Scan for the cell matching the given text and deliver its (x, y) coordinate at center. 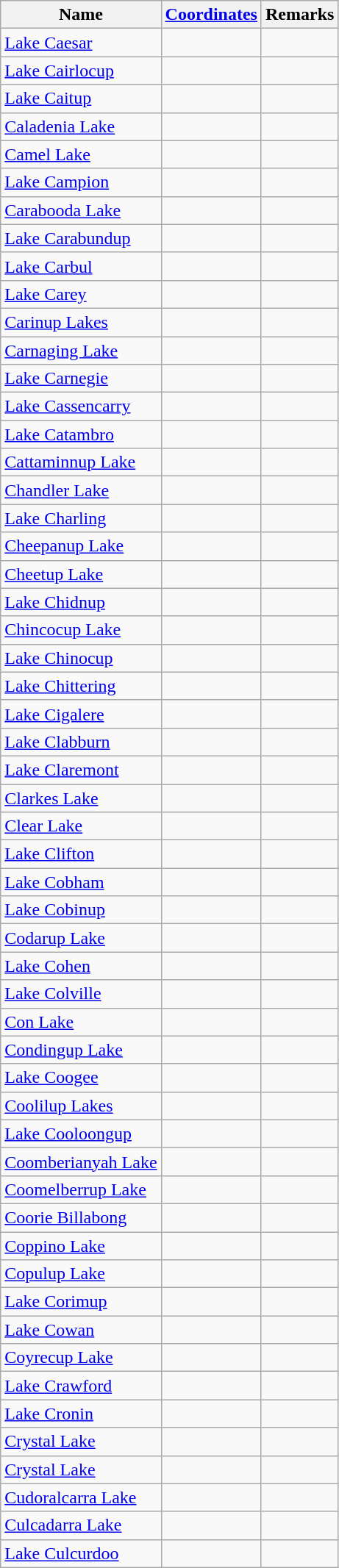
Lake Cooloongup (81, 1134)
Lake Cobinup (81, 910)
Lake Caesar (81, 43)
Copulup Lake (81, 1274)
Chandler Lake (81, 490)
Lake Coogee (81, 1078)
Coomberianyah Lake (81, 1161)
Name (81, 15)
Lake Carbul (81, 266)
Lake Carey (81, 294)
Cheetup Lake (81, 574)
Carnaging Lake (81, 351)
Lake Catambro (81, 434)
Coppino Lake (81, 1246)
Lake Cassencarry (81, 407)
Lake Culcurdoo (81, 1553)
Lake Corimup (81, 1302)
Carinup Lakes (81, 322)
Culcadarra Lake (81, 1525)
Carabooda Lake (81, 210)
Lake Claremont (81, 770)
Coyrecup Lake (81, 1358)
Cattaminnup Lake (81, 462)
Lake Cronin (81, 1414)
Lake Chinocup (81, 658)
Remarks (299, 15)
Caladenia Lake (81, 126)
Condingup Lake (81, 1050)
Lake Chittering (81, 686)
Lake Crawford (81, 1386)
Lake Cowan (81, 1330)
Coordinates (211, 15)
Lake Chidnup (81, 602)
Lake Charling (81, 518)
Cheepanup Lake (81, 546)
Lake Clabburn (81, 742)
Chincocup Lake (81, 630)
Lake Carnegie (81, 379)
Codarup Lake (81, 938)
Lake Cairlocup (81, 71)
Lake Caitup (81, 99)
Lake Colville (81, 994)
Lake Carabundup (81, 238)
Cudoralcarra Lake (81, 1497)
Lake Cohen (81, 966)
Clear Lake (81, 826)
Lake Cigalere (81, 714)
Lake Campion (81, 182)
Camel Lake (81, 154)
Lake Clifton (81, 854)
Con Lake (81, 1022)
Coolilup Lakes (81, 1106)
Lake Cobham (81, 882)
Clarkes Lake (81, 798)
Coomelberrup Lake (81, 1189)
Coorie Billabong (81, 1217)
